Scan for the cell matching the given text and deliver its (x, y) coordinate at center. 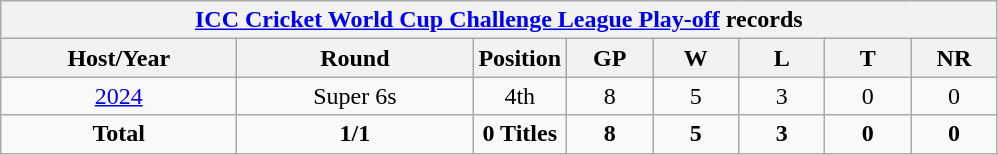
0 Titles (520, 134)
ICC Cricket World Cup Challenge League Play-off records (499, 20)
Position (520, 58)
L (782, 58)
Round (355, 58)
Total (119, 134)
Super 6s (355, 96)
T (868, 58)
1/1 (355, 134)
NR (954, 58)
2024 (119, 96)
4th (520, 96)
W (696, 58)
GP (610, 58)
Host/Year (119, 58)
